Output the (x, y) coordinate of the center of the cell containing the given text.  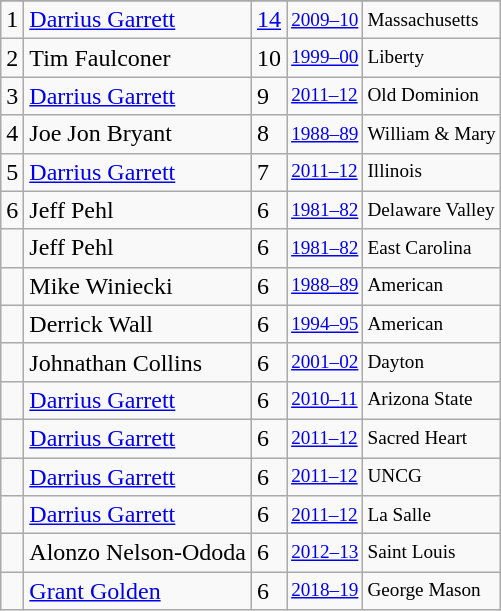
Delaware Valley (432, 210)
UNCG (432, 477)
2018–19 (325, 591)
Sacred Heart (432, 438)
2001–02 (325, 362)
Massachusetts (432, 20)
9 (270, 96)
14 (270, 20)
1 (12, 20)
10 (270, 58)
Dayton (432, 362)
2010–11 (325, 400)
Alonzo Nelson-Ododa (138, 553)
George Mason (432, 591)
William & Mary (432, 134)
Tim Faulconer (138, 58)
8 (270, 134)
La Salle (432, 515)
3 (12, 96)
5 (12, 172)
4 (12, 134)
1994–95 (325, 324)
Illinois (432, 172)
Joe Jon Bryant (138, 134)
Arizona State (432, 400)
East Carolina (432, 248)
Saint Louis (432, 553)
1999–00 (325, 58)
Derrick Wall (138, 324)
2 (12, 58)
Johnathan Collins (138, 362)
Grant Golden (138, 591)
2009–10 (325, 20)
2012–13 (325, 553)
Liberty (432, 58)
Mike Winiecki (138, 286)
Old Dominion (432, 96)
7 (270, 172)
